From the cell containing the given text, extract its center point as (x, y) coordinate. 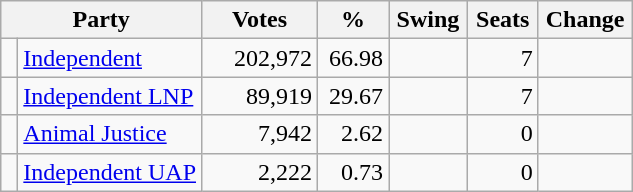
Animal Justice (110, 134)
89,919 (260, 96)
29.67 (354, 96)
202,972 (260, 58)
Change (585, 20)
0.73 (354, 172)
% (354, 20)
Seats (502, 20)
2.62 (354, 134)
Party (102, 20)
Independent (110, 58)
7,942 (260, 134)
Swing (428, 20)
Independent UAP (110, 172)
66.98 (354, 58)
2,222 (260, 172)
Independent LNP (110, 96)
Votes (260, 20)
